Output the (x, y) coordinate of the center of the cell containing the given text.  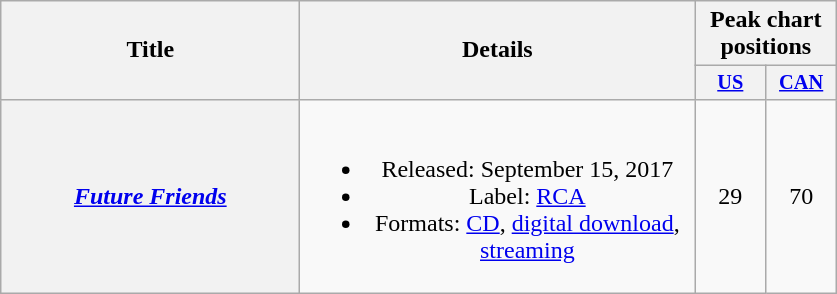
Details (498, 50)
Peak chart positions (766, 34)
Future Friends (150, 196)
Title (150, 50)
70 (802, 196)
29 (730, 196)
Released: September 15, 2017Label: RCAFormats: CD, digital download, streaming (498, 196)
CAN (802, 83)
US (730, 83)
